Output the (x, y) coordinate of the center of the cell containing the given text.  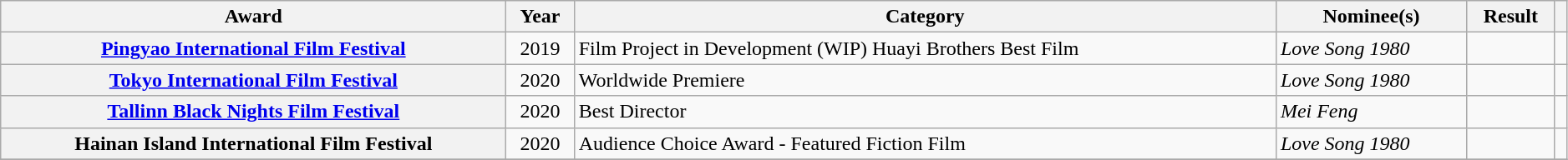
Tokyo International Film Festival (254, 80)
Film Project in Development (WIP) Huayi Brothers Best Film (925, 48)
Hainan Island International Film Festival (254, 143)
Nominee(s) (1371, 17)
Worldwide Premiere (925, 80)
Tallinn Black Nights Film Festival (254, 112)
Audience Choice Award - Featured Fiction Film (925, 143)
Mei Feng (1371, 112)
Best Director (925, 112)
Award (254, 17)
Result (1510, 17)
Year (540, 17)
2019 (540, 48)
Pingyao International Film Festival (254, 48)
Category (925, 17)
